Search for the cell housing the specified text and yield its (x, y) center coordinate. 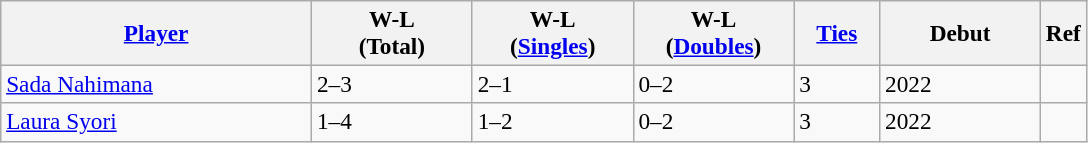
Ties (837, 32)
2–1 (552, 84)
Laura Syori (156, 122)
W-L(Total) (392, 32)
1–2 (552, 122)
Player (156, 32)
2–3 (392, 84)
Sada Nahimana (156, 84)
W-L(Doubles) (714, 32)
1–4 (392, 122)
W-L(Singles) (552, 32)
Ref (1063, 32)
Debut (960, 32)
